Find where the given text appears and provide that cell's center as [x, y] coordinate. 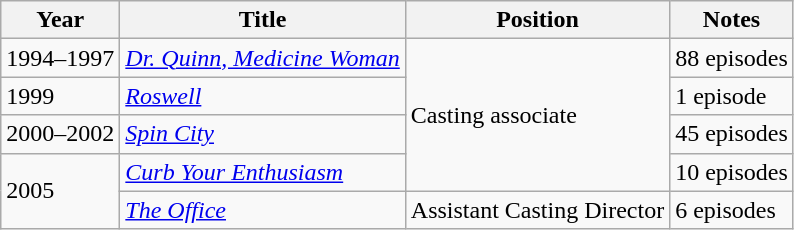
Roswell [262, 96]
Position [537, 20]
1 episode [732, 96]
Year [60, 20]
1994–1997 [60, 58]
Title [262, 20]
Casting associate [537, 115]
6 episodes [732, 210]
Spin City [262, 134]
10 episodes [732, 172]
2000–2002 [60, 134]
The Office [262, 210]
Assistant Casting Director [537, 210]
Notes [732, 20]
Dr. Quinn, Medicine Woman [262, 58]
88 episodes [732, 58]
2005 [60, 191]
Curb Your Enthusiasm [262, 172]
1999 [60, 96]
45 episodes [732, 134]
